Locate the cell with the specified text and output its (x, y) center coordinate. 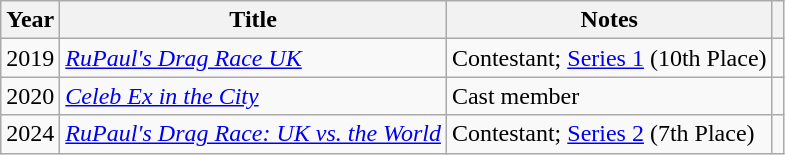
Title (254, 20)
Cast member (609, 96)
Notes (609, 20)
2024 (30, 134)
Contestant; Series 2 (7th Place) (609, 134)
RuPaul's Drag Race: UK vs. the World (254, 134)
Celeb Ex in the City (254, 96)
Contestant; Series 1 (10th Place) (609, 58)
RuPaul's Drag Race UK (254, 58)
Year (30, 20)
2020 (30, 96)
2019 (30, 58)
